Return (X, Y) of the center of cell containing provided text 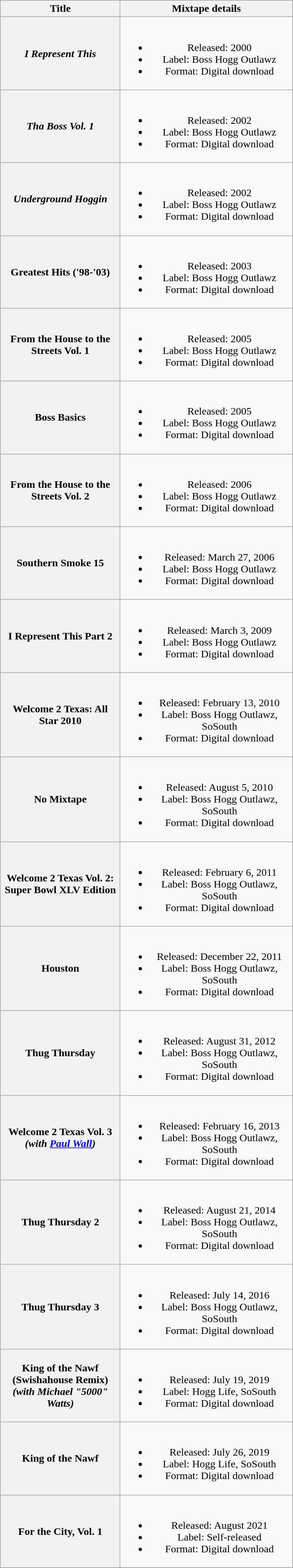
Boss Basics (60, 418)
Houston (60, 969)
I Represent This Part 2 (60, 636)
Released: December 22, 2011Label: Boss Hogg Outlawz, SoSouthFormat: Digital download (207, 969)
From the House to the Streets Vol. 2 (60, 490)
For the City, Vol. 1 (60, 1531)
King of the Nawf (Swishahouse Remix)(with Michael "5000" Watts) (60, 1385)
Released: July 26, 2019Label: Hogg Life, SoSouthFormat: Digital download (207, 1459)
Title (60, 9)
Mixtape details (207, 9)
From the House to the Streets Vol. 1 (60, 344)
Tha Boss Vol. 1 (60, 126)
Welcome 2 Texas Vol. 2: Super Bowl XLV Edition (60, 884)
Welcome 2 Texas Vol. 3(with Paul Wall) (60, 1138)
Southern Smoke 15 (60, 563)
Released: August 21, 2014Label: Boss Hogg Outlawz, SoSouthFormat: Digital download (207, 1222)
King of the Nawf (60, 1459)
No Mixtape (60, 799)
Released: February 13, 2010Label: Boss Hogg Outlawz, SoSouthFormat: Digital download (207, 714)
Released: July 14, 2016Label: Boss Hogg Outlawz, SoSouthFormat: Digital download (207, 1307)
Released: March 27, 2006Label: Boss Hogg OutlawzFormat: Digital download (207, 563)
Underground Hoggin (60, 199)
Released: 2003Label: Boss Hogg OutlawzFormat: Digital download (207, 272)
Released: August 2021Label: Self-releasedFormat: Digital download (207, 1531)
Thug Thursday 2 (60, 1222)
Released: August 31, 2012Label: Boss Hogg Outlawz, SoSouthFormat: Digital download (207, 1053)
Released: February 16, 2013Label: Boss Hogg Outlawz, SoSouthFormat: Digital download (207, 1138)
Released: August 5, 2010Label: Boss Hogg Outlawz, SoSouthFormat: Digital download (207, 799)
Released: March 3, 2009Label: Boss Hogg OutlawzFormat: Digital download (207, 636)
Released: 2000Label: Boss Hogg OutlawzFormat: Digital download (207, 53)
Released: 2006Label: Boss Hogg OutlawzFormat: Digital download (207, 490)
Released: February 6, 2011Label: Boss Hogg Outlawz, SoSouthFormat: Digital download (207, 884)
I Represent This (60, 53)
Thug Thursday 3 (60, 1307)
Welcome 2 Texas: All Star 2010 (60, 714)
Greatest Hits ('98-'03) (60, 272)
Released: July 19, 2019Label: Hogg Life, SoSouthFormat: Digital download (207, 1385)
Thug Thursday (60, 1053)
